Detect which cell encompasses the target text, then output its (X, Y) center coordinate. 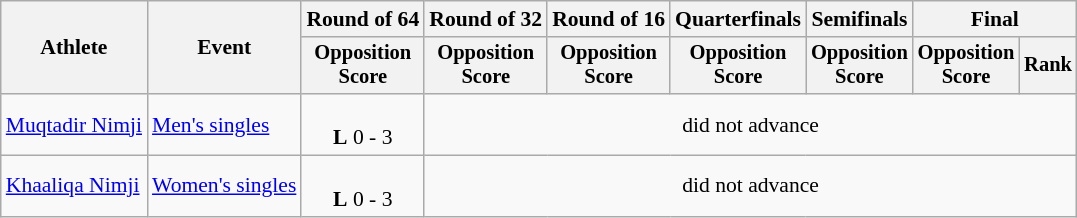
Round of 32 (486, 19)
Men's singles (224, 124)
Muqtadir Nimji (74, 124)
Round of 64 (362, 19)
Khaaliqa Nimji (74, 186)
Athlete (74, 48)
Event (224, 48)
Rank (1048, 66)
Women's singles (224, 186)
Round of 16 (608, 19)
Final (995, 19)
Quarterfinals (738, 19)
Semifinals (860, 19)
